Pinpoint the cell where the given text exists, returning its (x, y) midpoint coordinate. 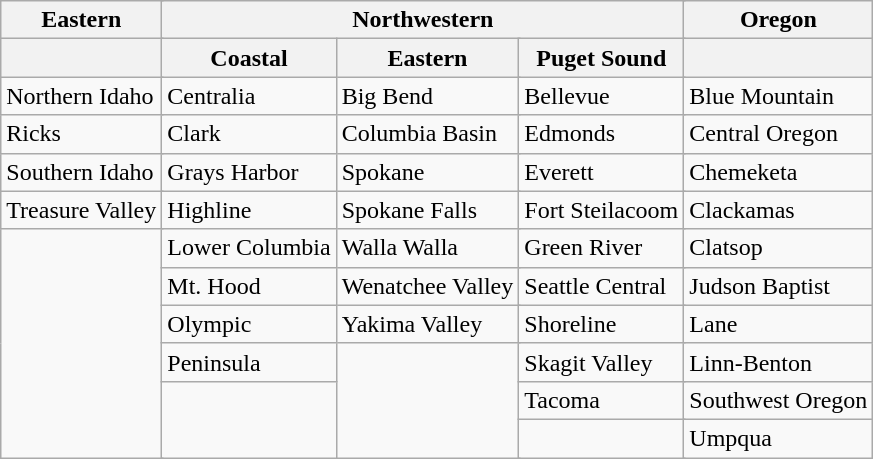
Blue Mountain (778, 96)
Judson Baptist (778, 286)
Chemeketa (778, 172)
Wenatchee Valley (428, 286)
Linn-Benton (778, 362)
Walla Walla (428, 248)
Lane (778, 324)
Southern Idaho (82, 172)
Olympic (249, 324)
Coastal (249, 58)
Big Bend (428, 96)
Puget Sound (602, 58)
Grays Harbor (249, 172)
Northern Idaho (82, 96)
Fort Steilacoom (602, 210)
Clark (249, 134)
Ricks (82, 134)
Skagit Valley (602, 362)
Treasure Valley (82, 210)
Highline (249, 210)
Spokane Falls (428, 210)
Columbia Basin (428, 134)
Green River (602, 248)
Northwestern (423, 20)
Clatsop (778, 248)
Umpqua (778, 438)
Seattle Central (602, 286)
Lower Columbia (249, 248)
Edmonds (602, 134)
Spokane (428, 172)
Yakima Valley (428, 324)
Oregon (778, 20)
Southwest Oregon (778, 400)
Peninsula (249, 362)
Everett (602, 172)
Shoreline (602, 324)
Central Oregon (778, 134)
Bellevue (602, 96)
Clackamas (778, 210)
Centralia (249, 96)
Mt. Hood (249, 286)
Tacoma (602, 400)
